Provide the [x, y] coordinate of the cell's center where the given text is located.  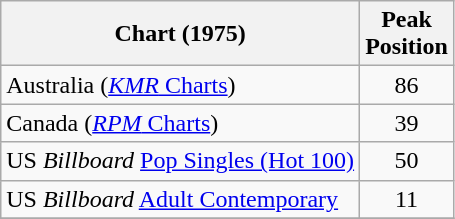
86 [407, 85]
Chart (1975) [180, 34]
PeakPosition [407, 34]
Canada (RPM Charts) [180, 123]
US Billboard Adult Contemporary [180, 199]
US Billboard Pop Singles (Hot 100) [180, 161]
50 [407, 161]
Australia (KMR Charts) [180, 85]
39 [407, 123]
11 [407, 199]
